Extract the [X, Y] coordinate from the center of the cell holding the provided text.  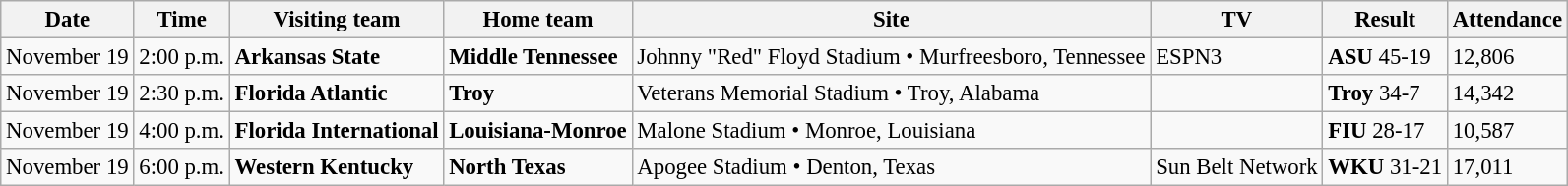
14,342 [1507, 93]
Arkansas State [337, 57]
Malone Stadium • Monroe, Louisiana [892, 131]
Site [892, 20]
FIU 28-17 [1385, 131]
Time [181, 20]
Florida International [337, 131]
Johnny "Red" Floyd Stadium • Murfreesboro, Tennessee [892, 57]
Sun Belt Network [1236, 167]
North Texas [537, 167]
WKU 31-21 [1385, 167]
Date [67, 20]
Apogee Stadium • Denton, Texas [892, 167]
ESPN3 [1236, 57]
Home team [537, 20]
Attendance [1507, 20]
Veterans Memorial Stadium • Troy, Alabama [892, 93]
Visiting team [337, 20]
4:00 p.m. [181, 131]
TV [1236, 20]
2:00 p.m. [181, 57]
6:00 p.m. [181, 167]
Result [1385, 20]
Troy 34-7 [1385, 93]
Western Kentucky [337, 167]
17,011 [1507, 167]
Troy [537, 93]
Florida Atlantic [337, 93]
12,806 [1507, 57]
ASU 45-19 [1385, 57]
Middle Tennessee [537, 57]
2:30 p.m. [181, 93]
Louisiana-Monroe [537, 131]
10,587 [1507, 131]
